Return the [x, y] coordinate for the center point of the cell that contains the specified text.  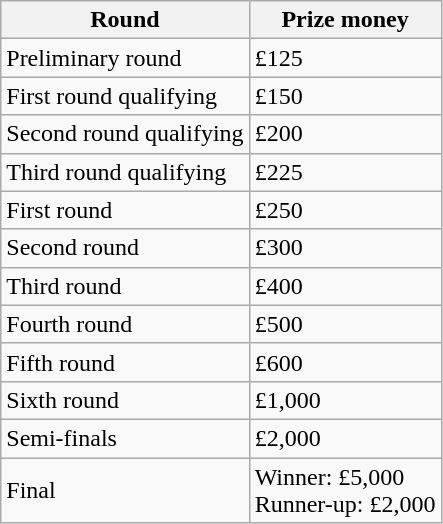
Sixth round [125, 400]
Prize money [345, 20]
Semi-finals [125, 438]
Fourth round [125, 324]
Round [125, 20]
First round [125, 210]
£2,000 [345, 438]
£300 [345, 248]
Winner: £5,000Runner-up: £2,000 [345, 490]
Fifth round [125, 362]
Second round qualifying [125, 134]
Second round [125, 248]
£500 [345, 324]
£200 [345, 134]
£600 [345, 362]
Third round [125, 286]
First round qualifying [125, 96]
£400 [345, 286]
£125 [345, 58]
£250 [345, 210]
£150 [345, 96]
£225 [345, 172]
Preliminary round [125, 58]
£1,000 [345, 400]
Third round qualifying [125, 172]
Final [125, 490]
